Determine the (x, y) coordinate at the center of the cell enclosing the given text.  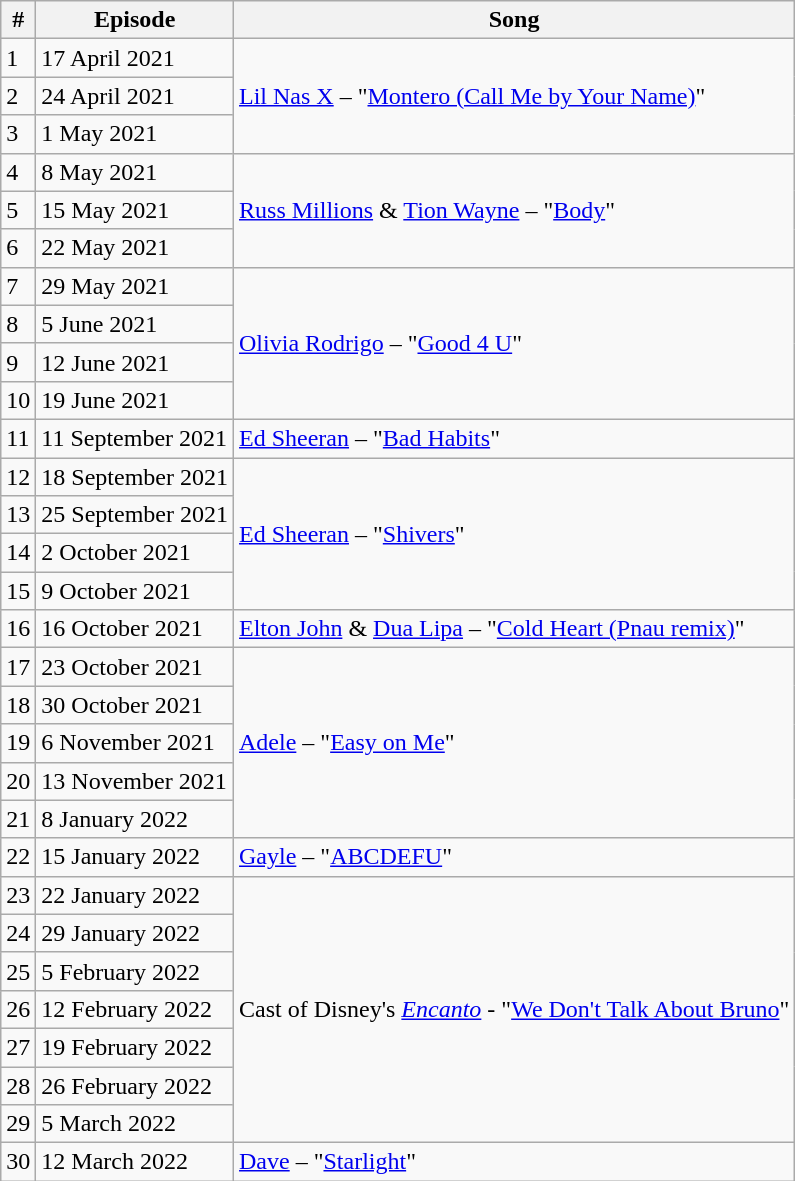
11 (18, 438)
12 June 2021 (135, 362)
22 (18, 857)
9 (18, 362)
18 September 2021 (135, 477)
8 May 2021 (135, 172)
Olivia Rodrigo – "Good 4 U" (514, 343)
25 (18, 971)
Ed Sheeran – "Shivers" (514, 534)
# (18, 20)
16 (18, 629)
29 January 2022 (135, 933)
Lil Nas X – "Montero (Call Me by Your Name)" (514, 96)
1 May 2021 (135, 134)
25 September 2021 (135, 515)
13 November 2021 (135, 781)
5 March 2022 (135, 1124)
18 (18, 705)
19 (18, 743)
29 (18, 1124)
Elton John & Dua Lipa – "Cold Heart (Pnau remix)" (514, 629)
20 (18, 781)
2 (18, 96)
27 (18, 1047)
19 February 2022 (135, 1047)
19 June 2021 (135, 400)
16 October 2021 (135, 629)
11 September 2021 (135, 438)
8 January 2022 (135, 819)
26 (18, 1009)
Dave – "Starlight" (514, 1162)
22 May 2021 (135, 248)
5 June 2021 (135, 324)
9 October 2021 (135, 591)
6 November 2021 (135, 743)
10 (18, 400)
5 February 2022 (135, 971)
30 (18, 1162)
5 (18, 210)
15 (18, 591)
Song (514, 20)
15 January 2022 (135, 857)
12 (18, 477)
8 (18, 324)
15 May 2021 (135, 210)
23 October 2021 (135, 667)
30 October 2021 (135, 705)
21 (18, 819)
Russ Millions & Tion Wayne – "Body" (514, 210)
1 (18, 58)
24 (18, 933)
14 (18, 553)
17 April 2021 (135, 58)
4 (18, 172)
22 January 2022 (135, 895)
3 (18, 134)
12 March 2022 (135, 1162)
Gayle – "ABCDEFU" (514, 857)
26 February 2022 (135, 1085)
2 October 2021 (135, 553)
7 (18, 286)
Cast of Disney's Encanto - "We Don't Talk About Bruno" (514, 1009)
Adele – "Easy on Me" (514, 743)
13 (18, 515)
Ed Sheeran – "Bad Habits" (514, 438)
17 (18, 667)
6 (18, 248)
29 May 2021 (135, 286)
12 February 2022 (135, 1009)
Episode (135, 20)
23 (18, 895)
24 April 2021 (135, 96)
28 (18, 1085)
